Find where the given text appears and provide that cell's center as [X, Y] coordinate. 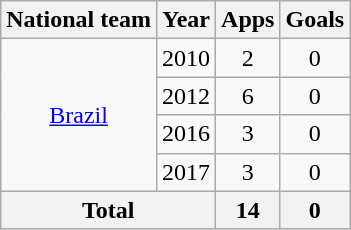
2010 [186, 58]
Total [108, 210]
Brazil [79, 115]
14 [248, 210]
2017 [186, 172]
Goals [315, 20]
Year [186, 20]
2012 [186, 96]
Apps [248, 20]
2016 [186, 134]
2 [248, 58]
6 [248, 96]
National team [79, 20]
